Output the [X, Y] coordinate of the center of the cell containing the given text.  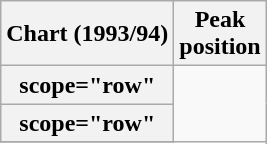
Chart (1993/94) [88, 34]
Peakposition [220, 34]
